Capture the cell that displays the provided text and extract its [x, y] central coordinate. 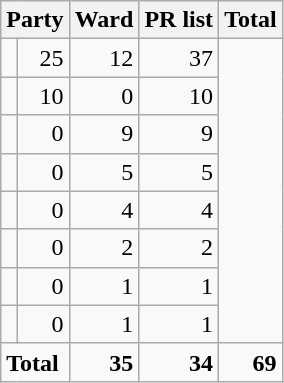
69 [251, 362]
25 [43, 58]
PR list [179, 20]
37 [179, 58]
35 [104, 362]
Ward [104, 20]
34 [179, 362]
Party [35, 20]
12 [104, 58]
